For the text-containing cell, return its midpoint in (x, y) coordinate format. 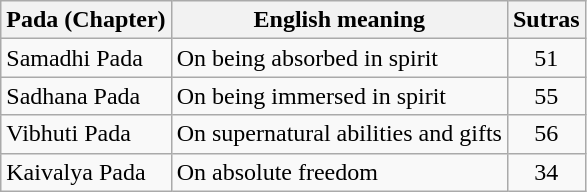
Sutras (546, 20)
55 (546, 96)
56 (546, 134)
On supernatural abilities and gifts (339, 134)
34 (546, 172)
Vibhuti Pada (86, 134)
English meaning (339, 20)
On absolute freedom (339, 172)
Kaivalya Pada (86, 172)
On being immersed in spirit (339, 96)
Sadhana Pada (86, 96)
Samadhi Pada (86, 58)
Pada (Chapter) (86, 20)
51 (546, 58)
On being absorbed in spirit (339, 58)
